Extract the [X, Y] coordinate from the center of the cell holding the provided text.  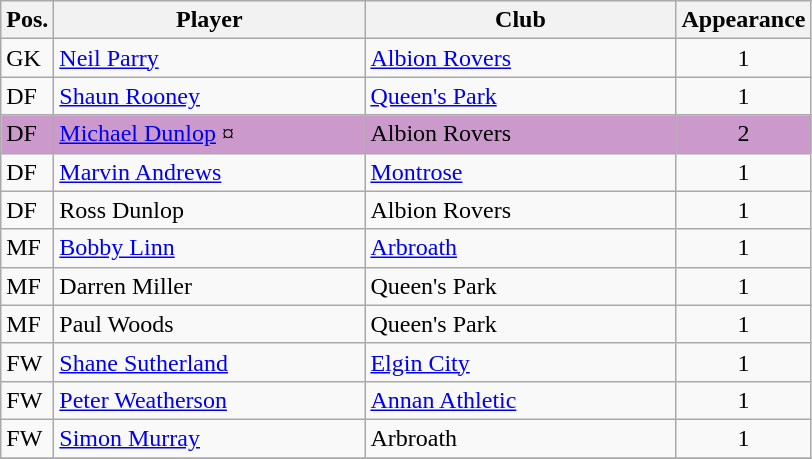
Annan Athletic [520, 400]
Simon Murray [210, 438]
Montrose [520, 172]
Shaun Rooney [210, 96]
Neil Parry [210, 58]
Peter Weatherson [210, 400]
Shane Sutherland [210, 362]
Club [520, 20]
Ross Dunlop [210, 210]
Elgin City [520, 362]
2 [744, 134]
Pos. [28, 20]
Bobby Linn [210, 248]
Darren Miller [210, 286]
Marvin Andrews [210, 172]
Player [210, 20]
Appearance [744, 20]
Paul Woods [210, 324]
Michael Dunlop ¤ [210, 134]
GK [28, 58]
